Identify which cell holds the provided text, then report its (X, Y) central coordinate. 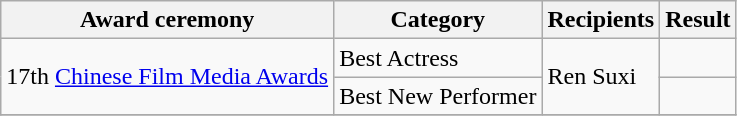
Ren Suxi (601, 77)
Best Actress (438, 58)
Best New Performer (438, 96)
Award ceremony (168, 20)
Category (438, 20)
Result (698, 20)
Recipients (601, 20)
17th Chinese Film Media Awards (168, 77)
